Pinpoint the cell where the given text exists, returning its (x, y) midpoint coordinate. 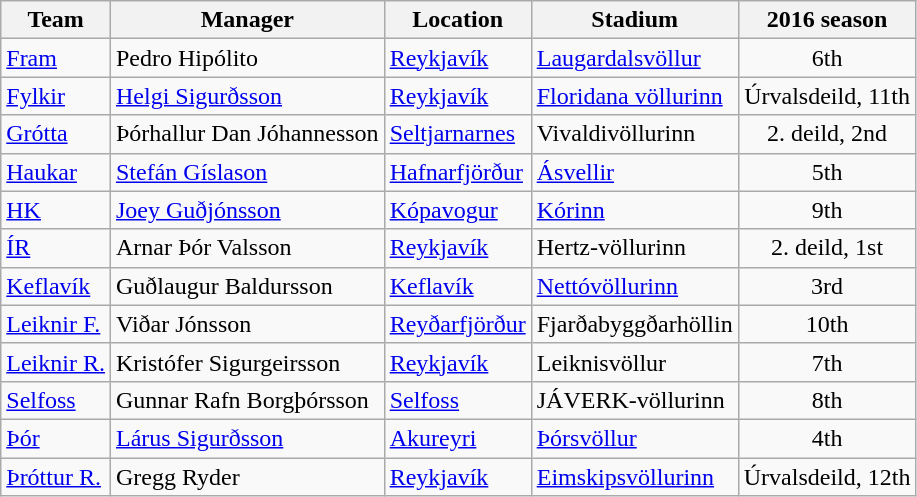
7th (827, 362)
2016 season (827, 20)
Seltjarnarnes (458, 134)
Fylkir (56, 96)
Vivaldivöllurinn (634, 134)
Viðar Jónsson (247, 324)
Laugardalsvöllur (634, 58)
Nettóvöllurinn (634, 286)
Lárus Sigurðsson (247, 438)
6th (827, 58)
JÁVERK-völlurinn (634, 400)
Þróttur R. (56, 477)
3rd (827, 286)
Guðlaugur Baldursson (247, 286)
Reyðarfjörður (458, 324)
Hertz-völlurinn (634, 248)
Gunnar Rafn Borgþórsson (247, 400)
Þór (56, 438)
Fram (56, 58)
Helgi Sigurðsson (247, 96)
Kristófer Sigurgeirsson (247, 362)
Grótta (56, 134)
Stefán Gíslason (247, 172)
Úrvalsdeild, 12th (827, 477)
Úrvalsdeild, 11th (827, 96)
10th (827, 324)
9th (827, 210)
2. deild, 2nd (827, 134)
Leiknir F. (56, 324)
Hafnarfjörður (458, 172)
Fjarðabyggðarhöllin (634, 324)
Leiknir R. (56, 362)
Haukar (56, 172)
Leiknisvöllur (634, 362)
Kórinn (634, 210)
Akureyri (458, 438)
ÍR (56, 248)
Manager (247, 20)
Þórsvöllur (634, 438)
Floridana völlurinn (634, 96)
Þórhallur Dan Jóhannesson (247, 134)
4th (827, 438)
Gregg Ryder (247, 477)
Location (458, 20)
2. deild, 1st (827, 248)
Joey Guðjónsson (247, 210)
8th (827, 400)
Ásvellir (634, 172)
HK (56, 210)
Team (56, 20)
Stadium (634, 20)
Arnar Þór Valsson (247, 248)
Eimskipsvöllurinn (634, 477)
Pedro Hipólito (247, 58)
Kópavogur (458, 210)
5th (827, 172)
